Scan for the cell matching the given text and deliver its [X, Y] coordinate at center. 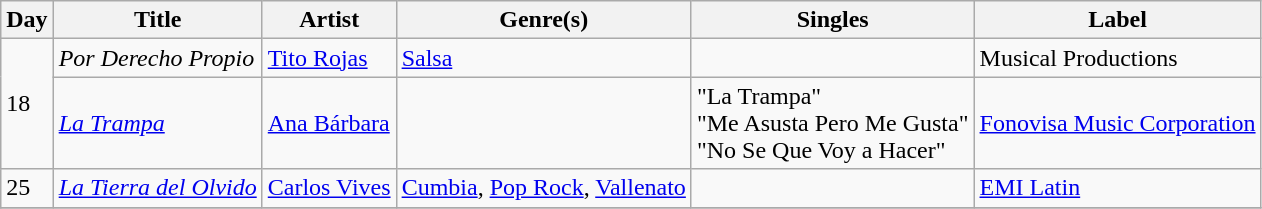
25 [27, 188]
Tito Rojas [329, 58]
Title [158, 20]
"La Trampa""Me Asusta Pero Me Gusta""No Se Que Voy a Hacer" [832, 123]
Musical Productions [1118, 58]
Day [27, 20]
EMI Latin [1118, 188]
Label [1118, 20]
La Tierra del Olvido [158, 188]
Cumbia, Pop Rock, Vallenato [544, 188]
Artist [329, 20]
Singles [832, 20]
18 [27, 104]
Salsa [544, 58]
Genre(s) [544, 20]
La Trampa [158, 123]
Por Derecho Propio [158, 58]
Ana Bárbara [329, 123]
Carlos Vives [329, 188]
Fonovisa Music Corporation [1118, 123]
